Search for the cell housing the specified text and yield its (X, Y) center coordinate. 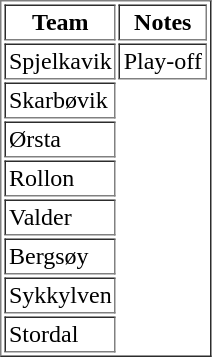
Ørsta (60, 140)
Stordal (60, 334)
Rollon (60, 178)
Team (60, 22)
Bergsøy (60, 256)
Spjelkavik (60, 62)
Play-off (162, 62)
Notes (162, 22)
Valder (60, 218)
Skarbøvik (60, 100)
Sykkylven (60, 296)
